Pinpoint the cell where the given text exists, returning its (x, y) midpoint coordinate. 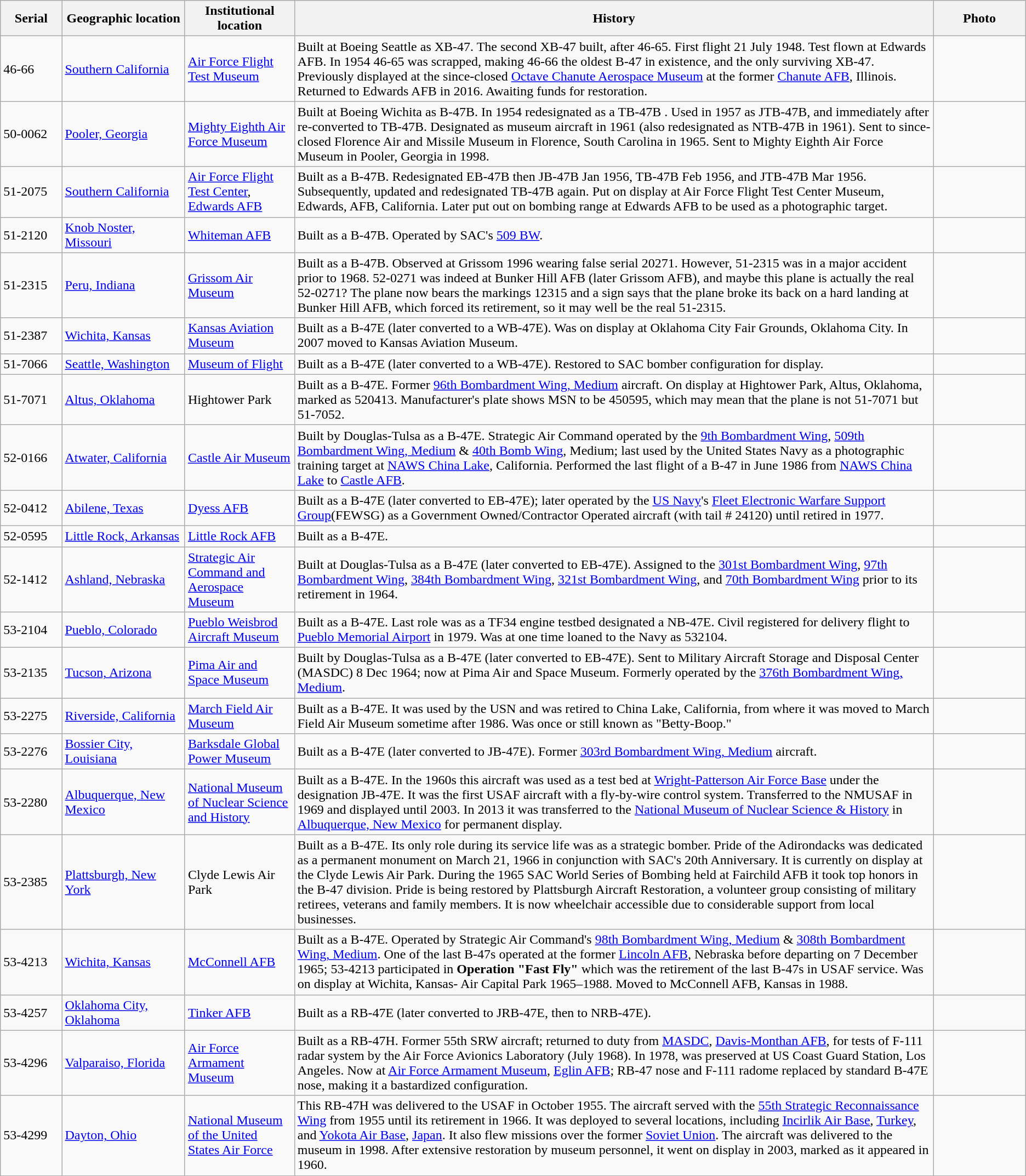
National Museum of Nuclear Science and History (240, 802)
Albuquerque, New Mexico (123, 802)
History (614, 19)
Pueblo Weisbrod Aircraft Museum (240, 630)
Dyess AFB (240, 507)
53-2104 (31, 630)
Riverside, California (123, 716)
Built as a B-47E (later converted to a WB-47E). Restored to SAC bomber configuration for display. (614, 364)
53-4257 (31, 1013)
52-1412 (31, 580)
Altus, Oklahoma (123, 399)
53-4296 (31, 1063)
Geographic location (123, 19)
51-7071 (31, 399)
McConnell AFB (240, 962)
53-2275 (31, 716)
Grissom Air Museum (240, 285)
Tinker AFB (240, 1013)
National Museum of the United States Air Force (240, 1135)
Built as a B-47B. Operated by SAC's 509 BW. (614, 235)
Barksdale Global Power Museum (240, 752)
Photo (979, 19)
Valparaiso, Florida (123, 1063)
Air Force Armament Museum (240, 1063)
Bossier City, Louisiana (123, 752)
Mighty Eighth Air Force Museum (240, 134)
Built as a B-47E (later converted to a WB-47E). Was on display at Oklahoma City Fair Grounds, Oklahoma City. In 2007 moved to Kansas Aviation Museum. (614, 335)
Museum of Flight (240, 364)
Built as a B-47E. (614, 536)
Peru, Indiana (123, 285)
Pima Air and Space Museum (240, 673)
Tucson, Arizona (123, 673)
Atwater, California (123, 457)
March Field Air Museum (240, 716)
53-2385 (31, 882)
Institutional location (240, 19)
Clyde Lewis Air Park (240, 882)
51-2387 (31, 335)
Whiteman AFB (240, 235)
Built as a B-47E (later converted to JB-47E). Former 303rd Bombardment Wing, Medium aircraft. (614, 752)
Air Force Flight Test Museum (240, 69)
51-2315 (31, 285)
Dayton, Ohio (123, 1135)
52-0595 (31, 536)
Built as a RB-47E (later converted to JRB-47E, then to NRB-47E). (614, 1013)
51-7066 (31, 364)
53-2135 (31, 673)
Pooler, Georgia (123, 134)
51-2075 (31, 192)
Oklahoma City, Oklahoma (123, 1013)
Serial (31, 19)
Plattsburgh, New York (123, 882)
Castle Air Museum (240, 457)
Strategic Air Command and Aerospace Museum (240, 580)
53-4299 (31, 1135)
Abilene, Texas (123, 507)
Kansas Aviation Museum (240, 335)
52-0166 (31, 457)
53-2280 (31, 802)
51-2120 (31, 235)
Air Force Flight Test Center, Edwards AFB (240, 192)
Little Rock, Arkansas (123, 536)
Knob Noster, Missouri (123, 235)
53-4213 (31, 962)
52-0412 (31, 507)
Pueblo, Colorado (123, 630)
50-0062 (31, 134)
53-2276 (31, 752)
Little Rock AFB (240, 536)
Ashland, Nebraska (123, 580)
Hightower Park (240, 399)
Seattle, Washington (123, 364)
46-66 (31, 69)
